Search for the cell housing the specified text and yield its [x, y] center coordinate. 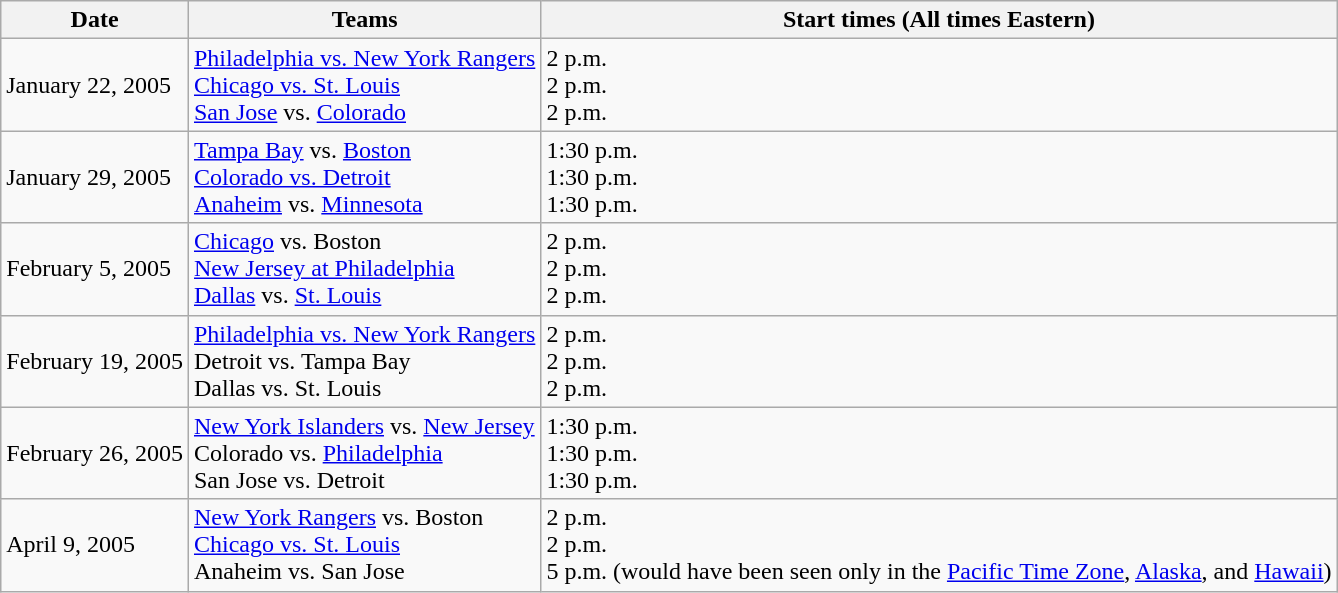
February 19, 2005 [95, 361]
Date [95, 20]
Philadelphia vs. New York RangersDetroit vs. Tampa BayDallas vs. St. Louis [364, 361]
February 5, 2005 [95, 269]
2 p.m.2 p.m.5 p.m. (would have been seen only in the Pacific Time Zone, Alaska, and Hawaii) [939, 545]
January 29, 2005 [95, 177]
Chicago vs. BostonNew Jersey at PhiladelphiaDallas vs. St. Louis [364, 269]
February 26, 2005 [95, 453]
New York Rangers vs. BostonChicago vs. St. LouisAnaheim vs. San Jose [364, 545]
Philadelphia vs. New York RangersChicago vs. St. LouisSan Jose vs. Colorado [364, 85]
January 22, 2005 [95, 85]
New York Islanders vs. New JerseyColorado vs. PhiladelphiaSan Jose vs. Detroit [364, 453]
Teams [364, 20]
Tampa Bay vs. BostonColorado vs. DetroitAnaheim vs. Minnesota [364, 177]
April 9, 2005 [95, 545]
Start times (All times Eastern) [939, 20]
